Return the [X, Y] coordinate for the center point of the cell that contains the specified text.  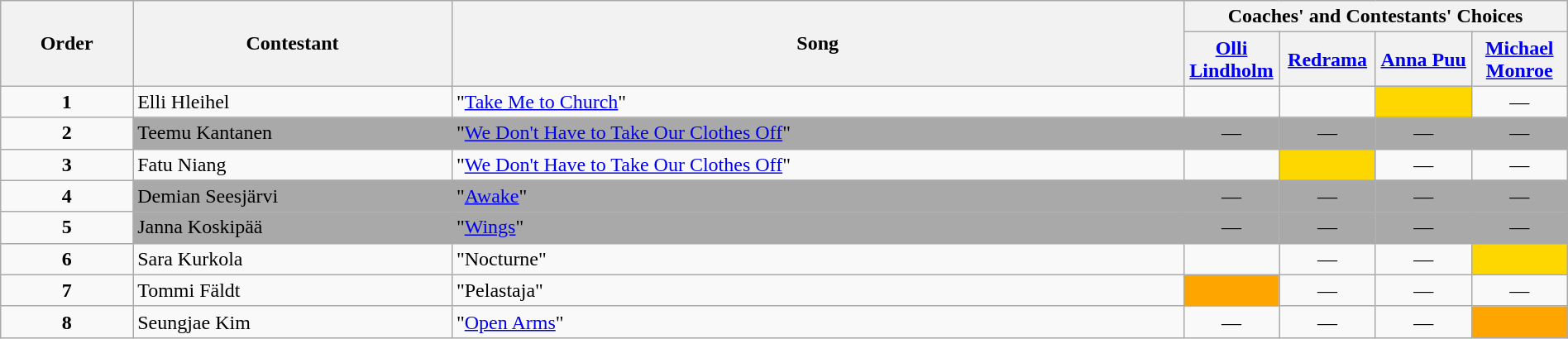
7 [67, 290]
Seungjae Kim [293, 322]
4 [67, 196]
Elli Hleihel [293, 102]
Anna Puu [1423, 60]
Song [817, 43]
"Take Me to Church" [817, 102]
Tommi Fäldt [293, 290]
1 [67, 102]
"Pelastaja" [817, 290]
Michael Monroe [1519, 60]
Demian Seesjärvi [293, 196]
Janna Koskipää [293, 227]
"Wings" [817, 227]
6 [67, 259]
3 [67, 165]
Order [67, 43]
"Nocturne" [817, 259]
Fatu Niang [293, 165]
"Awake" [817, 196]
8 [67, 322]
5 [67, 227]
Redrama [1327, 60]
Contestant [293, 43]
Sara Kurkola [293, 259]
Teemu Kantanen [293, 133]
Olli Lindholm [1231, 60]
Coaches' and Contestants' Choices [1375, 17]
"Open Arms" [817, 322]
2 [67, 133]
